From the cell containing the given text, extract its center point as (X, Y) coordinate. 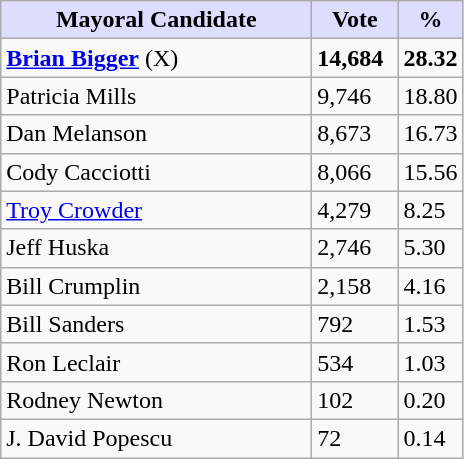
Troy Crowder (156, 210)
534 (355, 362)
28.32 (430, 58)
0.14 (430, 438)
792 (355, 324)
Brian Bigger (X) (156, 58)
5.30 (430, 248)
2,746 (355, 248)
1.53 (430, 324)
Bill Crumplin (156, 286)
14,684 (355, 58)
2,158 (355, 286)
8,673 (355, 134)
J. David Popescu (156, 438)
16.73 (430, 134)
Patricia Mills (156, 96)
72 (355, 438)
Cody Cacciotti (156, 172)
15.56 (430, 172)
102 (355, 400)
1.03 (430, 362)
Mayoral Candidate (156, 20)
% (430, 20)
Rodney Newton (156, 400)
Ron Leclair (156, 362)
Bill Sanders (156, 324)
9,746 (355, 96)
Jeff Huska (156, 248)
Vote (355, 20)
18.80 (430, 96)
0.20 (430, 400)
4.16 (430, 286)
4,279 (355, 210)
8.25 (430, 210)
8,066 (355, 172)
Dan Melanson (156, 134)
